Identify which cell holds the provided text, then report its (x, y) central coordinate. 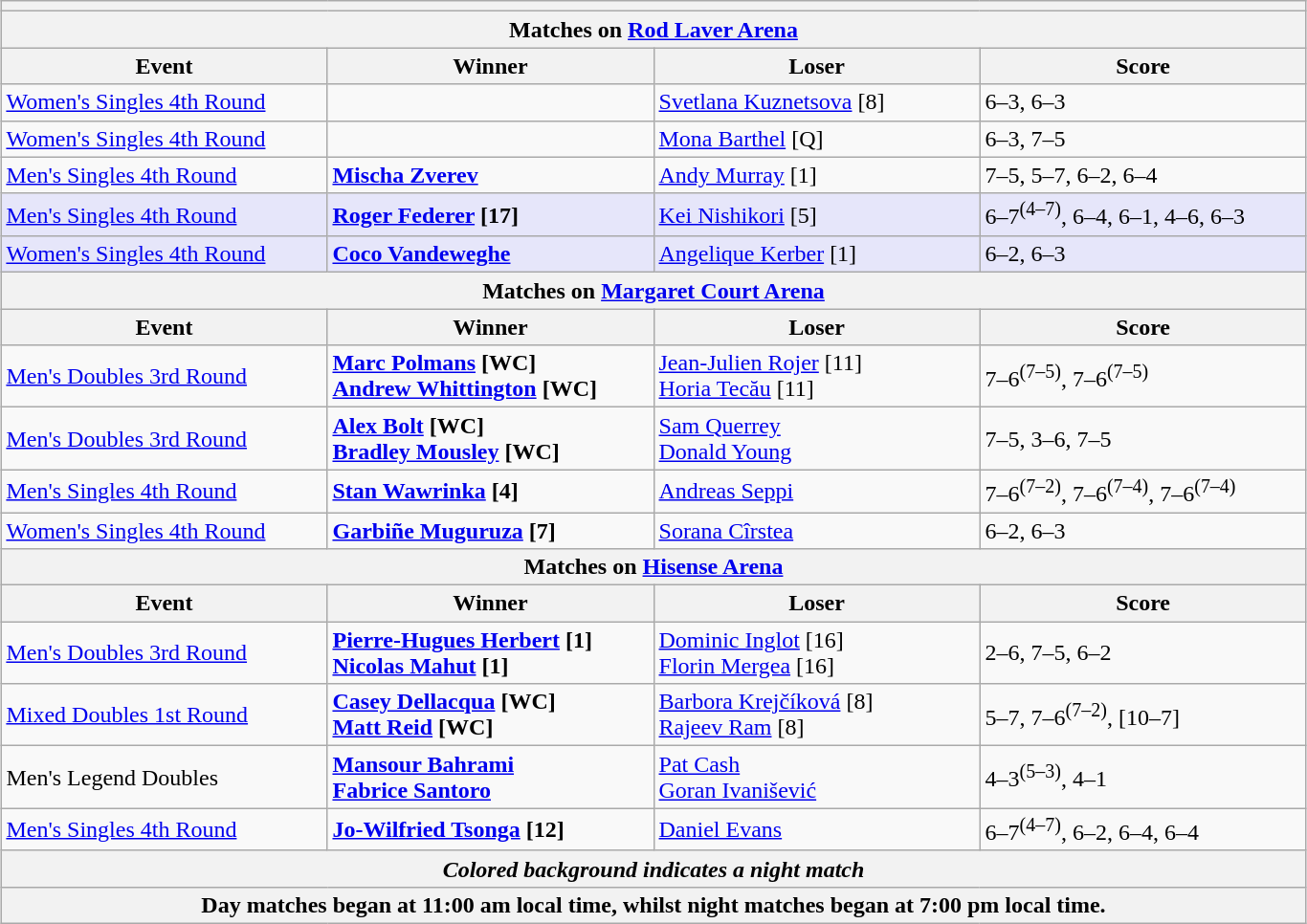
6–7(4–7), 6–4, 6–1, 4–6, 6–3 (1142, 214)
Men's Legend Doubles (165, 777)
Alex Bolt [WC] Bradley Mousley [WC] (490, 438)
Sam Querrey Donald Young (817, 438)
Jean-Julien Rojer [11] Horia Tecău [11] (817, 377)
Sorana Cîrstea (817, 531)
6–3, 6–3 (1142, 102)
Day matches began at 11:00 am local time, whilst night matches began at 7:00 pm local time. (653, 906)
Kei Nishikori [5] (817, 214)
Matches on Rod Laver Arena (653, 30)
7–6(7–2), 7–6(7–4), 7–6(7–4) (1142, 492)
2–6, 7–5, 6–2 (1142, 652)
Mansour Bahrami Fabrice Santoro (490, 777)
Coco Vandeweghe (490, 254)
Colored background indicates a night match (653, 869)
Marc Polmans [WC] Andrew Whittington [WC] (490, 377)
Casey Dellacqua [WC] Matt Reid [WC] (490, 715)
Pierre-Hugues Herbert [1] Nicolas Mahut [1] (490, 652)
Mischa Zverev (490, 175)
Barbora Krejčíková [8] Rajeev Ram [8] (817, 715)
7–5, 3–6, 7–5 (1142, 438)
5–7, 7–6(7–2), [10–7] (1142, 715)
Jo-Wilfried Tsonga [12] (490, 830)
4–3(5–3), 4–1 (1142, 777)
Andreas Seppi (817, 492)
Dominic Inglot [16] Florin Mergea [16] (817, 652)
Mona Barthel [Q] (817, 139)
Garbiñe Muguruza [7] (490, 531)
Matches on Hisense Arena (653, 567)
7–6(7–5), 7–6(7–5) (1142, 377)
Roger Federer [17] (490, 214)
Angelique Kerber [1] (817, 254)
6–7(4–7), 6–2, 6–4, 6–4 (1142, 830)
7–5, 5–7, 6–2, 6–4 (1142, 175)
Daniel Evans (817, 830)
Pat Cash Goran Ivanišević (817, 777)
Matches on Margaret Court Arena (653, 291)
Mixed Doubles 1st Round (165, 715)
Svetlana Kuznetsova [8] (817, 102)
Andy Murray [1] (817, 175)
6–3, 7–5 (1142, 139)
Stan Wawrinka [4] (490, 492)
